Output the [x, y] coordinate of the center of the cell containing the given text.  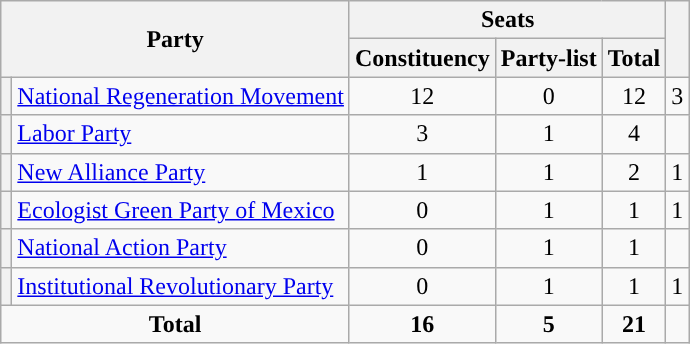
2 [634, 172]
Constituency [422, 58]
Seats [507, 20]
Ecologist Green Party of Mexico [181, 210]
New Alliance Party [181, 172]
National Action Party [181, 248]
Labor Party [181, 134]
16 [422, 324]
Party-list [548, 58]
Institutional Revolutionary Party [181, 286]
21 [634, 324]
Party [176, 39]
National Regeneration Movement [181, 96]
4 [634, 134]
5 [548, 324]
